For the text-containing cell, return its midpoint in (x, y) coordinate format. 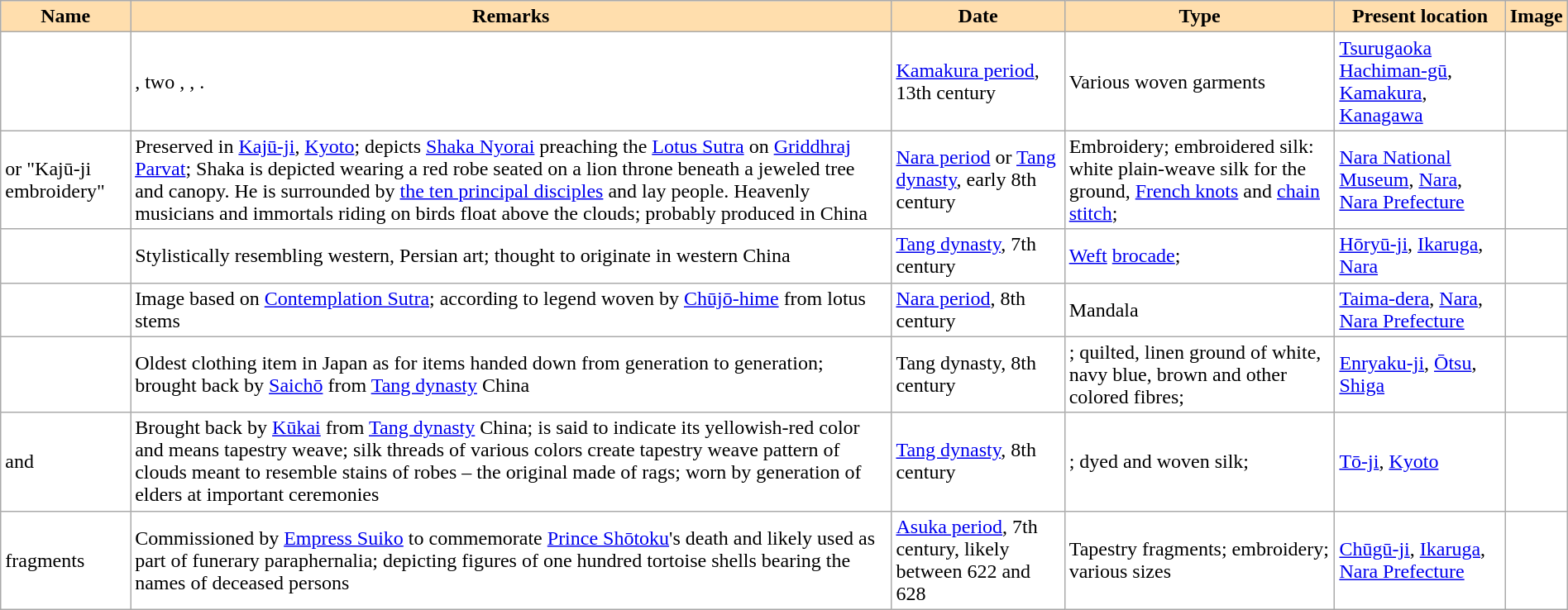
Taima-dera, Nara, Nara Prefecture (1420, 309)
Tang dynasty, 7th century (978, 256)
Kamakura period, 13th century (978, 81)
Date (978, 17)
fragments (66, 560)
Embroidery; embroidered silk: white plain-weave silk for the ground, French knots and chain stitch; (1199, 180)
; quilted, linen ground of white, navy blue, brown and other colored fibres; (1199, 374)
Asuka period, 7th century, likely between 622 and 628 (978, 560)
; dyed and woven silk; (1199, 461)
, two , , . (511, 81)
or "Kajū-ji embroidery" (66, 180)
Chūgū-ji, Ikaruga, Nara Prefecture (1420, 560)
Various woven garments (1199, 81)
Image based on Contemplation Sutra; according to legend woven by Chūjō-hime from lotus stems (511, 309)
Type (1199, 17)
Image (1537, 17)
Name (66, 17)
Weft brocade; (1199, 256)
and (66, 461)
Hōryū-ji, Ikaruga, Nara (1420, 256)
Nara period or Tang dynasty, early 8th century (978, 180)
Mandala (1199, 309)
Tsurugaoka Hachiman-gū, Kamakura, Kanagawa (1420, 81)
Stylistically resembling western, Persian art; thought to originate in western China (511, 256)
Tapestry fragments; embroidery; various sizes (1199, 560)
Present location (1420, 17)
Enryaku-ji, Ōtsu, Shiga (1420, 374)
Oldest clothing item in Japan as for items handed down from generation to generation; brought back by Saichō from Tang dynasty China (511, 374)
Tō-ji, Kyoto (1420, 461)
Remarks (511, 17)
Nara period, 8th century (978, 309)
Nara National Museum, Nara, Nara Prefecture (1420, 180)
